Return the (X, Y) coordinate for the center point of the cell that contains the specified text.  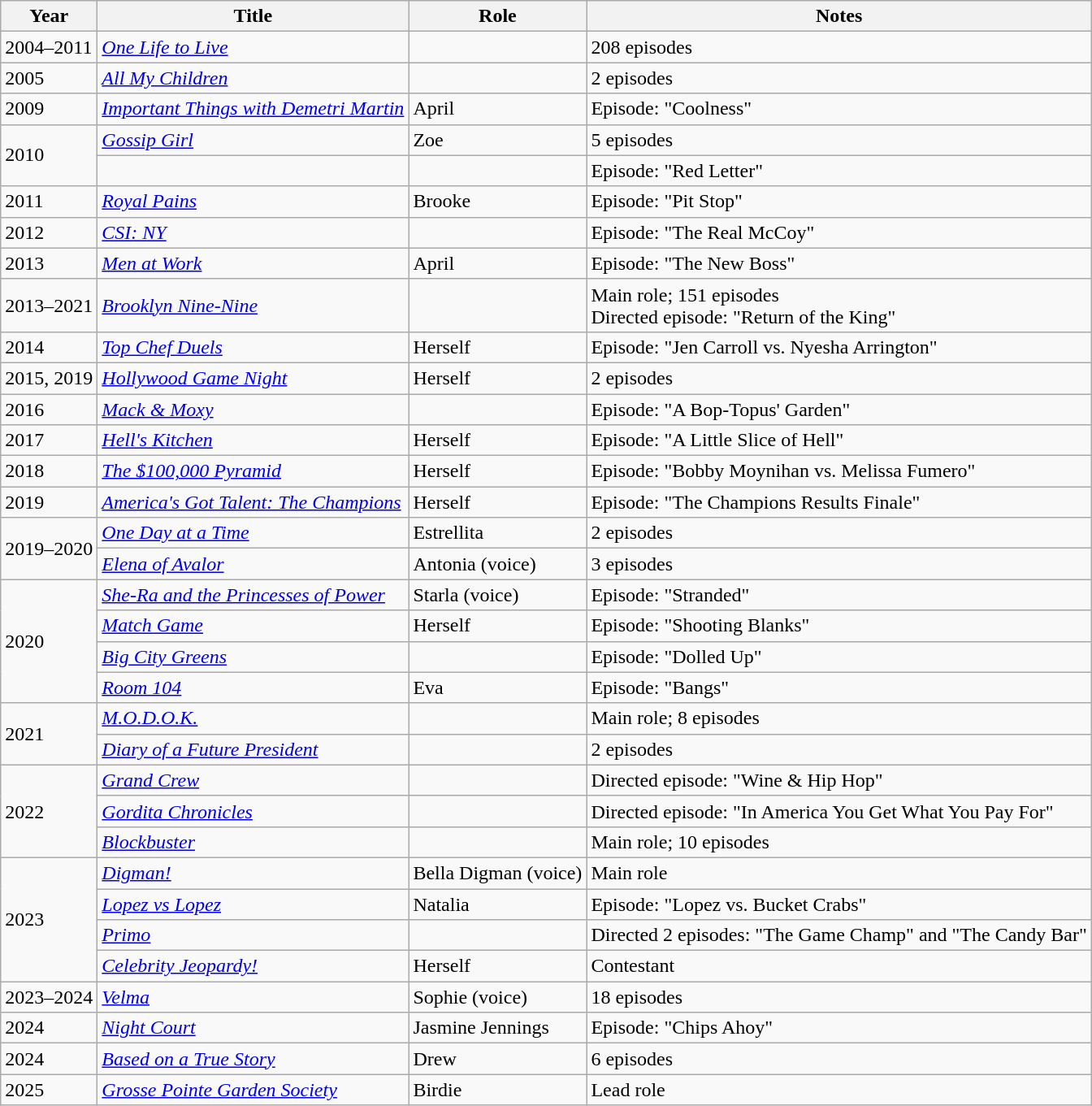
Episode: "Pit Stop" (838, 202)
Antonia (voice) (497, 564)
Episode: "Red Letter" (838, 171)
One Life to Live (253, 47)
2021 (49, 734)
Title (253, 16)
Directed episode: "Wine & Hip Hop" (838, 780)
2005 (49, 78)
Mack & Moxy (253, 409)
M.O.D.O.K. (253, 718)
5 episodes (838, 140)
Brooklyn Nine-Nine (253, 306)
2011 (49, 202)
Episode: "The New Boss" (838, 263)
Match Game (253, 626)
Bella Digman (voice) (497, 873)
Starla (voice) (497, 595)
Primo (253, 935)
18 episodes (838, 997)
Men at Work (253, 263)
Episode: "Dolled Up" (838, 657)
Brooke (497, 202)
2015, 2019 (49, 378)
Gossip Girl (253, 140)
Lopez vs Lopez (253, 904)
Natalia (497, 904)
Zoe (497, 140)
Main role; 8 episodes (838, 718)
2010 (49, 155)
Episode: "A Bop-Topus' Garden" (838, 409)
Directed episode: "In America You Get What You Pay For" (838, 811)
Sophie (voice) (497, 997)
The $100,000 Pyramid (253, 471)
Notes (838, 16)
All My Children (253, 78)
Digman! (253, 873)
Episode: "Bobby Moynihan vs. Melissa Fumero" (838, 471)
Episode: "Chips Ahoy" (838, 1028)
Episode: "Coolness" (838, 109)
Grand Crew (253, 780)
2014 (49, 347)
2016 (49, 409)
Episode: "Jen Carroll vs. Nyesha Arrington" (838, 347)
Contestant (838, 966)
Eva (497, 687)
Main role (838, 873)
Hell's Kitchen (253, 440)
America's Got Talent: The Champions (253, 502)
Top Chef Duels (253, 347)
Estrellita (497, 533)
Room 104 (253, 687)
She-Ra and the Princesses of Power (253, 595)
Royal Pains (253, 202)
Big City Greens (253, 657)
Hollywood Game Night (253, 378)
Year (49, 16)
208 episodes (838, 47)
2019–2020 (49, 549)
2023–2024 (49, 997)
2017 (49, 440)
Episode: "Shooting Blanks" (838, 626)
2013 (49, 263)
Lead role (838, 1090)
Main role; 10 episodes (838, 842)
Important Things with Demetri Martin (253, 109)
Role (497, 16)
Episode: "A Little Slice of Hell" (838, 440)
Directed 2 episodes: "The Game Champ" and "The Candy Bar" (838, 935)
CSI: NY (253, 232)
2019 (49, 502)
2023 (49, 919)
Main role; 151 episodesDirected episode: "Return of the King" (838, 306)
2022 (49, 811)
6 episodes (838, 1059)
Elena of Avalor (253, 564)
2013–2021 (49, 306)
2020 (49, 641)
2012 (49, 232)
Drew (497, 1059)
One Day at a Time (253, 533)
2018 (49, 471)
Grosse Pointe Garden Society (253, 1090)
2004–2011 (49, 47)
2025 (49, 1090)
Birdie (497, 1090)
Episode: "The Real McCoy" (838, 232)
Based on a True Story (253, 1059)
Celebrity Jeopardy! (253, 966)
3 episodes (838, 564)
Gordita Chronicles (253, 811)
Episode: "Lopez vs. Bucket Crabs" (838, 904)
2009 (49, 109)
Jasmine Jennings (497, 1028)
Blockbuster (253, 842)
Episode: "Bangs" (838, 687)
Episode: "The Champions Results Finale" (838, 502)
Diary of a Future President (253, 749)
Velma (253, 997)
Night Court (253, 1028)
Episode: "Stranded" (838, 595)
